Find where the given text appears and provide that cell's center as [X, Y] coordinate. 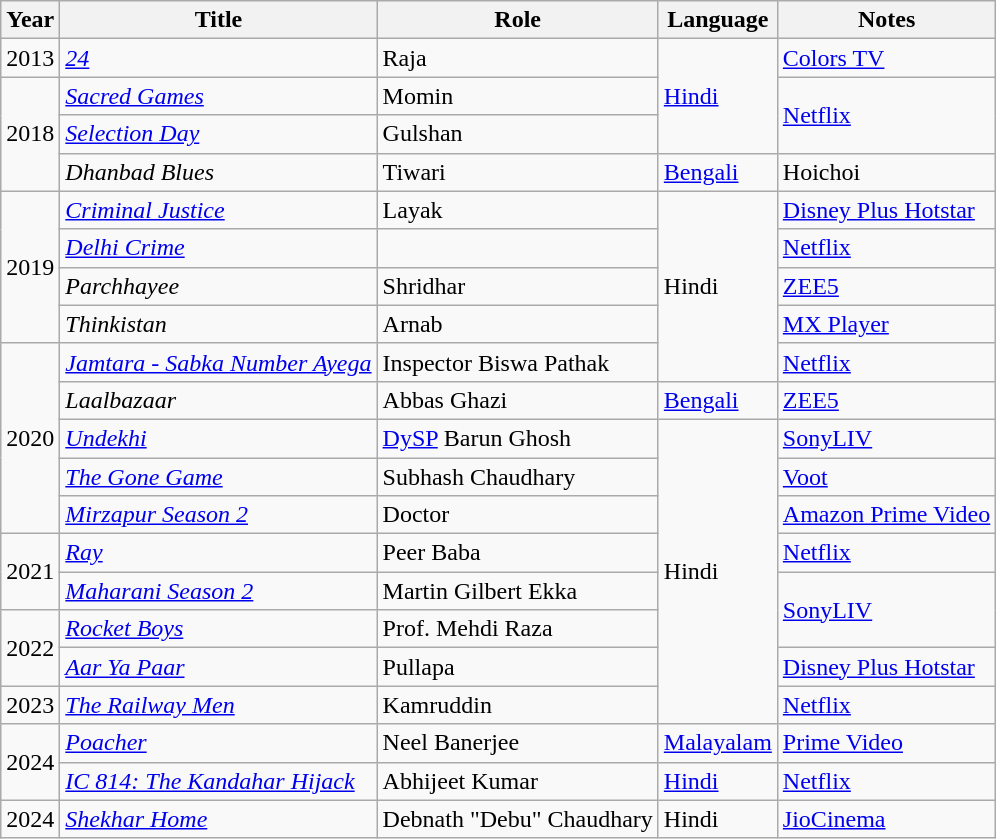
Martin Gilbert Ekka [518, 591]
Gulshan [518, 134]
Language [718, 20]
JioCinema [886, 819]
DySP Barun Ghosh [518, 438]
Maharani Season 2 [218, 591]
Tiwari [518, 172]
Year [30, 20]
Subhash Chaudhary [518, 477]
2019 [30, 267]
The Gone Game [218, 477]
Momin [518, 96]
Ray [218, 553]
MX Player [886, 324]
Criminal Justice [218, 210]
Neel Banerjee [518, 743]
Selection Day [218, 134]
Malayalam [718, 743]
Delhi Crime [218, 248]
Raja [518, 58]
Kamruddin [518, 705]
Shridhar [518, 286]
Colors TV [886, 58]
Layak [518, 210]
Rocket Boys [218, 629]
Amazon Prime Video [886, 515]
Laalbazaar [218, 400]
2021 [30, 572]
Doctor [518, 515]
Title [218, 20]
Inspector Biswa Pathak [518, 362]
2020 [30, 438]
The Railway Men [218, 705]
Mirzapur Season 2 [218, 515]
Undekhi [218, 438]
Shekhar Home [218, 819]
Abbas Ghazi [518, 400]
Thinkistan [218, 324]
Poacher [218, 743]
Sacred Games [218, 96]
Pullapa [518, 667]
Arnab [518, 324]
Voot [886, 477]
Prime Video [886, 743]
2018 [30, 134]
2022 [30, 648]
Aar Ya Paar [218, 667]
Abhijeet Kumar [518, 781]
Dhanbad Blues [218, 172]
Debnath "Debu" Chaudhary [518, 819]
Peer Baba [518, 553]
IC 814: The Kandahar Hijack [218, 781]
Parchhayee [218, 286]
Prof. Mehdi Raza [518, 629]
24 [218, 58]
Hoichoi [886, 172]
2023 [30, 705]
Notes [886, 20]
2013 [30, 58]
Role [518, 20]
Jamtara - Sabka Number Ayega [218, 362]
